Extract the [X, Y] coordinate from the center of the cell holding the provided text.  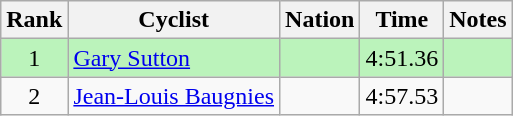
Gary Sutton [174, 58]
Time [402, 20]
4:51.36 [402, 58]
Jean-Louis Baugnies [174, 96]
2 [34, 96]
4:57.53 [402, 96]
Nation [320, 20]
Cyclist [174, 20]
Notes [478, 20]
1 [34, 58]
Rank [34, 20]
